Capture the cell that displays the provided text and extract its [X, Y] central coordinate. 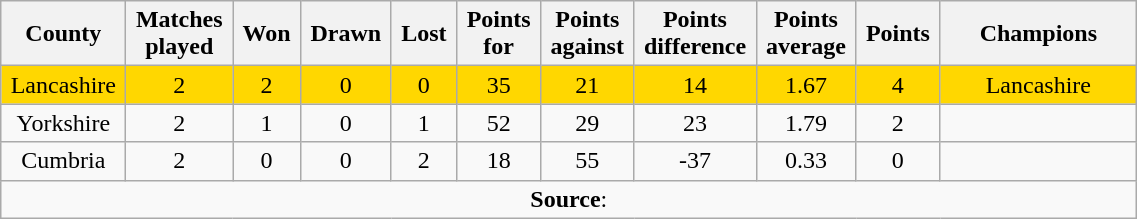
Won [267, 34]
Points for [499, 34]
Yorkshire [64, 123]
29 [588, 123]
21 [588, 85]
35 [499, 85]
52 [499, 123]
23 [695, 123]
Matches played [180, 34]
Drawn [346, 34]
-37 [695, 161]
County [64, 34]
Cumbria [64, 161]
0.33 [806, 161]
1.67 [806, 85]
4 [898, 85]
Points average [806, 34]
18 [499, 161]
Lost [424, 34]
Points [898, 34]
Points against [588, 34]
Source: [569, 199]
14 [695, 85]
55 [588, 161]
Champions [1038, 34]
Points difference [695, 34]
1.79 [806, 123]
